Return [X, Y] of the center of cell containing provided text 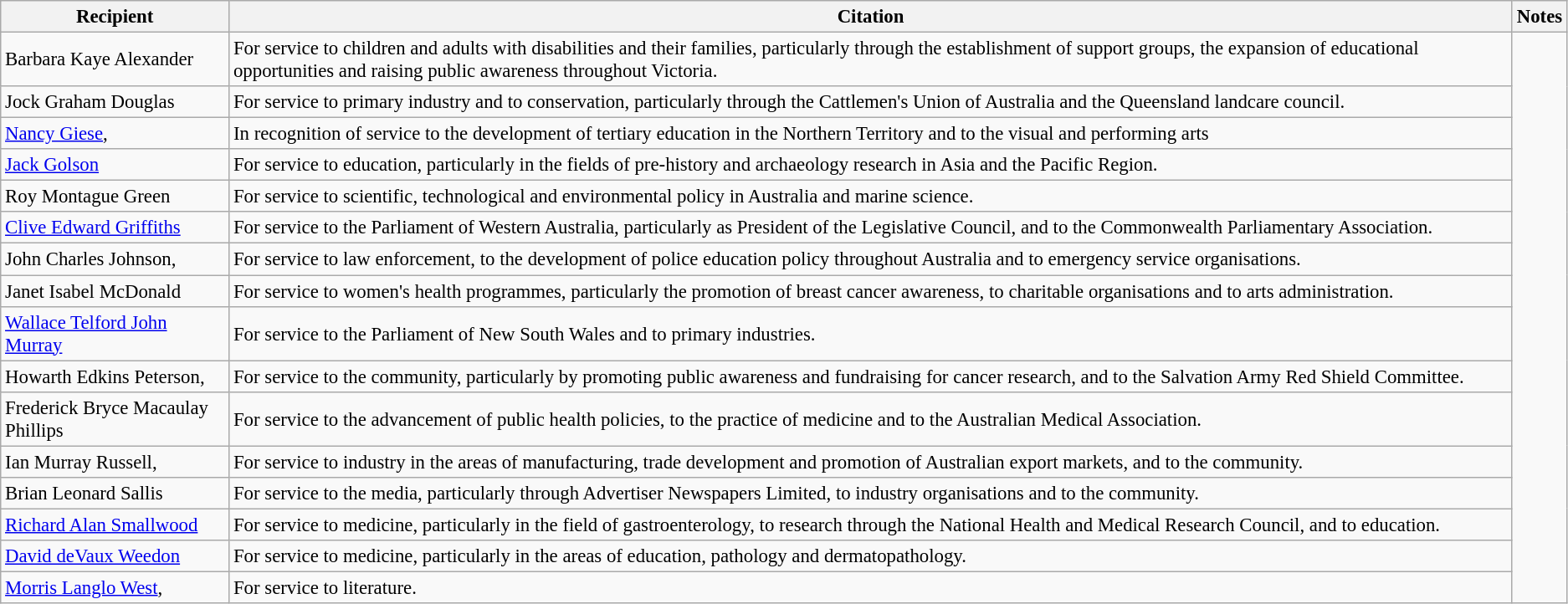
Wallace Telford John Murray [115, 333]
Citation [871, 17]
Ian Murray Russell, [115, 462]
For service to law enforcement, to the development of police education policy throughout Australia and to emergency service organisations. [871, 259]
For service to scientific, technological and environmental policy in Australia and marine science. [871, 197]
Howarth Edkins Peterson, [115, 376]
Jock Graham Douglas [115, 102]
Nancy Giese, [115, 134]
For service to education, particularly in the fields of pre-history and archaeology research in Asia and the Pacific Region. [871, 165]
Morris Langlo West, [115, 587]
Recipient [115, 17]
For service to literature. [871, 587]
David deVaux Weedon [115, 556]
Brian Leonard Sallis [115, 494]
For service to the Parliament of New South Wales and to primary industries. [871, 333]
Notes [1540, 17]
Frederick Bryce Macaulay Phillips [115, 418]
For service to industry in the areas of manufacturing, trade development and promotion of Australian export markets, and to the community. [871, 462]
Janet Isabel McDonald [115, 291]
John Charles Johnson, [115, 259]
For service to the advancement of public health policies, to the practice of medicine and to the Australian Medical Association. [871, 418]
In recognition of service to the development of tertiary education in the Northern Territory and to the visual and performing arts [871, 134]
Roy Montague Green [115, 197]
For service to medicine, particularly in the areas of education, pathology and dermatopathology. [871, 556]
For service to the media, particularly through Advertiser Newspapers Limited, to industry organisations and to the community. [871, 494]
Clive Edward Griffiths [115, 228]
For service to primary industry and to conservation, particularly through the Cattlemen's Union of Australia and the Queensland landcare council. [871, 102]
Barbara Kaye Alexander [115, 60]
Jack Golson [115, 165]
Richard Alan Smallwood [115, 525]
